Return the [x, y] coordinate for the center point of the cell that contains the specified text.  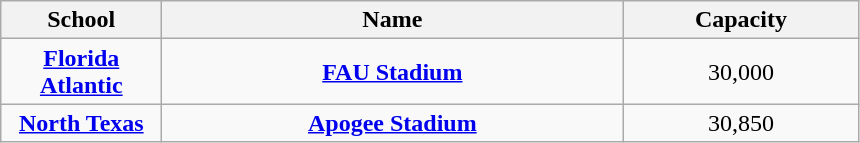
FAU Stadium [392, 72]
30,000 [741, 72]
Capacity [741, 20]
Florida Atlantic [82, 72]
School [82, 20]
Name [392, 20]
North Texas [82, 123]
30,850 [741, 123]
Apogee Stadium [392, 123]
